Determine the [x, y] coordinate at the center of the cell enclosing the given text.  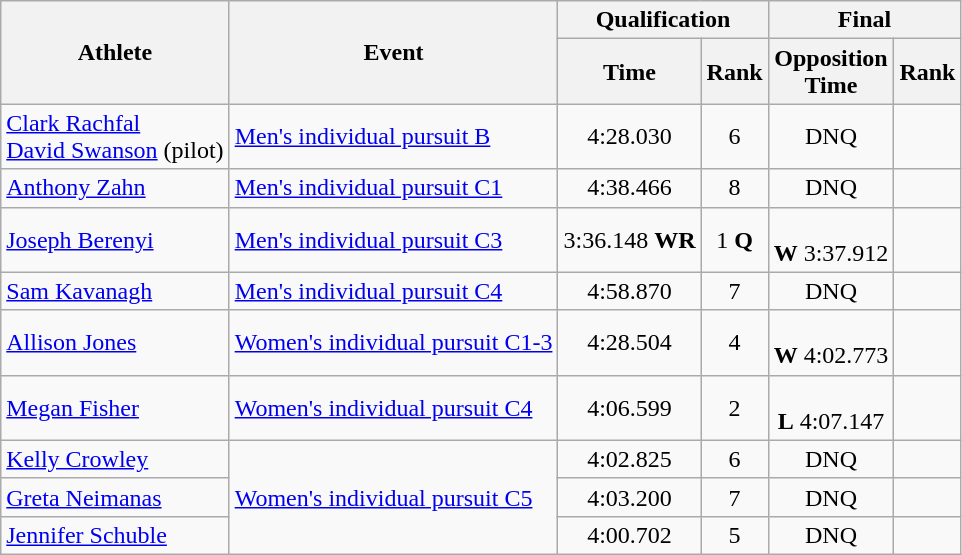
Women's individual pursuit C4 [394, 408]
Men's individual pursuit C4 [394, 291]
Men's individual pursuit B [394, 136]
4:38.466 [630, 188]
Allison Jones [115, 342]
4:03.200 [630, 497]
5 [734, 535]
Event [394, 52]
4:00.702 [630, 535]
4:28.030 [630, 136]
Joseph Berenyi [115, 240]
Qualification [663, 20]
Jennifer Schuble [115, 535]
Megan Fisher [115, 408]
4:28.504 [630, 342]
3:36.148 WR [630, 240]
Women's individual pursuit C5 [394, 497]
Time [630, 72]
Men's individual pursuit C3 [394, 240]
4:02.825 [630, 459]
Kelly Crowley [115, 459]
Athlete [115, 52]
4:58.870 [630, 291]
4 [734, 342]
W 3:37.912 [831, 240]
Women's individual pursuit C1-3 [394, 342]
4:06.599 [630, 408]
W 4:02.773 [831, 342]
2 [734, 408]
OppositionTime [831, 72]
Sam Kavanagh [115, 291]
8 [734, 188]
Men's individual pursuit C1 [394, 188]
1 Q [734, 240]
Greta Neimanas [115, 497]
Clark Rachfal David Swanson (pilot) [115, 136]
Final [864, 20]
L 4:07.147 [831, 408]
Anthony Zahn [115, 188]
